Return the [x, y] coordinate for the center point of the cell that contains the specified text.  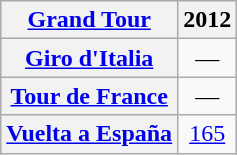
Grand Tour [90, 20]
Vuelta a España [90, 134]
Giro d'Italia [90, 58]
Tour de France [90, 96]
2012 [208, 20]
165 [208, 134]
